Identify which cell holds the provided text, then report its (X, Y) central coordinate. 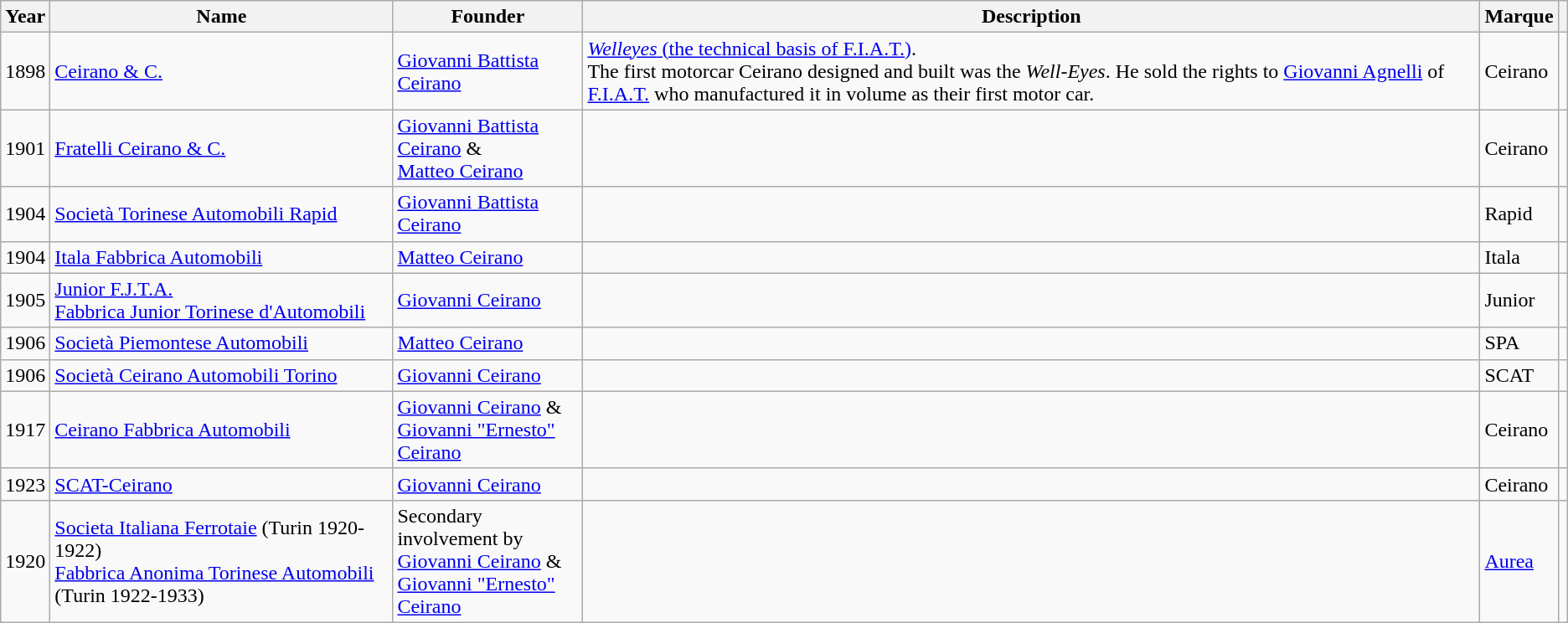
Rapid (1519, 214)
Itala (1519, 257)
Secondary involvement by Giovanni Ceirano &Giovanni "Ernesto" Ceirano (487, 561)
Name (221, 17)
Junior F.J.T.A.Fabbrica Junior Torinese d'Automobili (221, 300)
1920 (25, 561)
Description (1032, 17)
Giovanni Battista Ceirano & Matteo Ceirano (487, 148)
Ceirano Fabbrica Automobili (221, 430)
Società Piemontese Automobili (221, 343)
Fratelli Ceirano & C. (221, 148)
Founder (487, 17)
SCAT-Ceirano (221, 484)
Ceirano & C. (221, 71)
1917 (25, 430)
1901 (25, 148)
1898 (25, 71)
Giovanni Ceirano &Giovanni "Ernesto" Ceirano (487, 430)
Marque (1519, 17)
SPA (1519, 343)
Itala Fabbrica Automobili (221, 257)
1905 (25, 300)
Società Ceirano Automobili Torino (221, 375)
SCAT (1519, 375)
Junior (1519, 300)
Società Torinese Automobili Rapid (221, 214)
Aurea (1519, 561)
Year (25, 17)
Societa Italiana Ferrotaie (Turin 1920-1922)Fabbrica Anonima Torinese Automobili (Turin 1922-1933) (221, 561)
1923 (25, 484)
